From the cell containing the given text, extract its center point as [X, Y] coordinate. 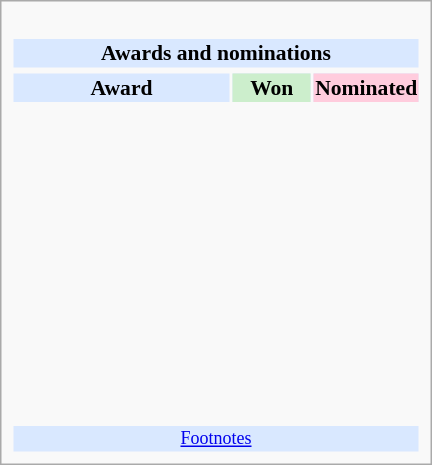
Award [121, 87]
Nominated [366, 87]
Won [272, 87]
Awards and nominations [216, 53]
Footnotes [216, 439]
Awards and nominations Award Won Nominated Footnotes [216, 232]
